Find where the given text appears and provide that cell's center as [x, y] coordinate. 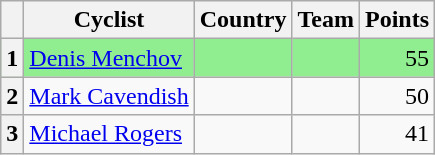
Points [396, 20]
41 [396, 134]
2 [12, 96]
55 [396, 58]
Mark Cavendish [109, 96]
1 [12, 58]
Cyclist [109, 20]
Denis Menchov [109, 58]
Michael Rogers [109, 134]
50 [396, 96]
Country [243, 20]
3 [12, 134]
Team [326, 20]
